Provide the (X, Y) coordinate of the cell's center where the given text is located.  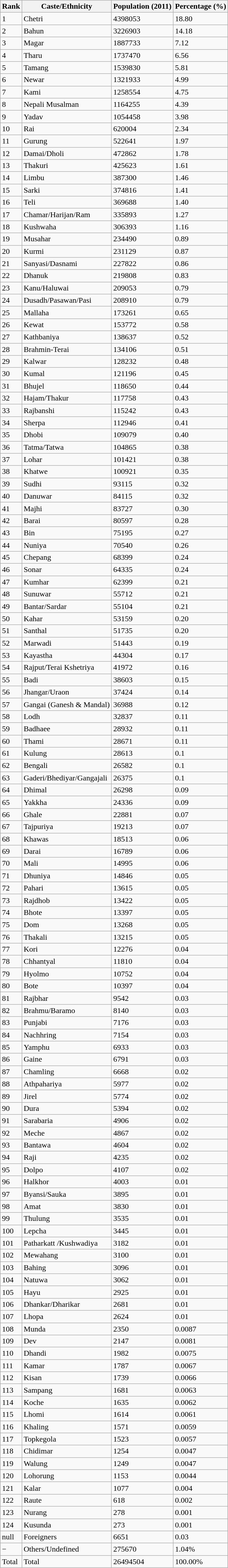
6651 (142, 1537)
1258554 (142, 92)
19 (11, 239)
0.002 (201, 1500)
0.28 (201, 521)
28613 (142, 753)
64335 (142, 570)
28932 (142, 729)
9 (11, 116)
0.0044 (201, 1476)
Bote (67, 986)
273 (142, 1525)
91 (11, 1121)
4.39 (201, 104)
Danuwar (67, 496)
1.27 (201, 215)
234490 (142, 239)
Raute (67, 1500)
12 (11, 153)
6 (11, 80)
0.12 (201, 704)
52 (11, 643)
0.86 (201, 263)
1982 (142, 1353)
Khaling (67, 1427)
84115 (142, 496)
0.40 (201, 435)
Kusunda (67, 1525)
522641 (142, 141)
Yakkha (67, 802)
61 (11, 753)
24336 (142, 802)
5394 (142, 1108)
Thakali (67, 937)
100 (11, 1231)
123 (11, 1512)
34 (11, 423)
53159 (142, 619)
121 (11, 1488)
119 (11, 1463)
11810 (142, 962)
1887733 (142, 43)
Dhanuk (67, 276)
44 (11, 545)
Pahari (67, 888)
Jirel (67, 1096)
14846 (142, 876)
Amat (67, 1206)
0.0061 (201, 1415)
77 (11, 949)
2.34 (201, 129)
Chamling (67, 1072)
Gaine (67, 1059)
Kumhar (67, 582)
Santhal (67, 631)
1681 (142, 1390)
62 (11, 766)
0.41 (201, 423)
Bengali (67, 766)
Kathbaniya (67, 337)
1.61 (201, 166)
Chhantyal (67, 962)
69 (11, 851)
112 (11, 1378)
109079 (142, 435)
38603 (142, 680)
138637 (142, 337)
Nachhring (67, 1035)
38 (11, 472)
56 (11, 692)
Dhankar/Dharikar (67, 1304)
118650 (142, 386)
3.98 (201, 116)
Nurang (67, 1512)
26 (11, 325)
55104 (142, 606)
25 (11, 312)
86 (11, 1059)
3830 (142, 1206)
87 (11, 1072)
Hajam/Thakur (67, 398)
0.004 (201, 1488)
66 (11, 815)
0.87 (201, 251)
26298 (142, 790)
53 (11, 655)
101 (11, 1243)
Brahmin-Terai (67, 349)
14995 (142, 863)
82 (11, 1010)
Punjabi (67, 1023)
100921 (142, 472)
Hayu (67, 1292)
Kahar (67, 619)
108 (11, 1329)
Kurmi (67, 251)
0.35 (201, 472)
Hyolmo (67, 974)
104865 (142, 447)
16789 (142, 851)
80 (11, 986)
Gaderi/Bhediyar/Gangajali (67, 778)
Sunuwar (67, 594)
0.0067 (201, 1366)
0.65 (201, 312)
59 (11, 729)
1254 (142, 1451)
208910 (142, 300)
Bhujel (67, 386)
Sarki (67, 190)
425623 (142, 166)
107 (11, 1316)
2147 (142, 1341)
3100 (142, 1255)
115242 (142, 410)
68 (11, 839)
30 (11, 374)
45 (11, 558)
22881 (142, 815)
618 (142, 1500)
44304 (142, 655)
4 (11, 55)
Lohar (67, 459)
35 (11, 435)
0.45 (201, 374)
21 (11, 263)
Sherpa (67, 423)
13397 (142, 912)
64 (11, 790)
100.00% (201, 1562)
32 (11, 398)
1739 (142, 1378)
0.27 (201, 533)
8 (11, 104)
Patharkatt /Kushwadiya (67, 1243)
Jhangar/Uraon (67, 692)
Bahun (67, 31)
4003 (142, 1182)
472862 (142, 153)
1.46 (201, 178)
4235 (142, 1158)
26375 (142, 778)
74 (11, 912)
3226903 (142, 31)
6933 (142, 1047)
4398053 (142, 19)
Chamar/Harijan/Ram (67, 215)
Dolpo (67, 1170)
4906 (142, 1121)
95 (11, 1170)
1.04% (201, 1549)
3895 (142, 1194)
117 (11, 1439)
Kulung (67, 753)
112946 (142, 423)
Sudhi (67, 484)
75195 (142, 533)
0.17 (201, 655)
0.0063 (201, 1390)
62399 (142, 582)
101421 (142, 459)
102 (11, 1255)
Kori (67, 949)
Dusadh/Pasawan/Pasi (67, 300)
Chetri (67, 19)
116 (11, 1427)
Meche (67, 1133)
63 (11, 778)
67 (11, 827)
Badhaee (67, 729)
Kumal (67, 374)
Ghale (67, 815)
49 (11, 606)
Lodh (67, 716)
227822 (142, 263)
Lhopa (67, 1316)
68399 (142, 558)
48 (11, 594)
Rajbanshi (67, 410)
75 (11, 925)
Byansi/Sauka (67, 1194)
Lhomi (67, 1415)
93115 (142, 484)
1054458 (142, 116)
275670 (142, 1549)
Tamang (67, 68)
97 (11, 1194)
23 (11, 288)
43 (11, 533)
1.40 (201, 202)
39 (11, 484)
76 (11, 937)
15 (11, 190)
18.80 (201, 19)
Bantawa (67, 1145)
Mali (67, 863)
Percentage (%) (201, 6)
5.81 (201, 68)
27 (11, 337)
Lohorung (67, 1476)
37 (11, 459)
78 (11, 962)
79 (11, 974)
Bahing (67, 1268)
Marwadi (67, 643)
106 (11, 1304)
83 (11, 1023)
0.0062 (201, 1402)
Bhote (67, 912)
33 (11, 410)
120 (11, 1476)
1164255 (142, 104)
28671 (142, 741)
231129 (142, 251)
13268 (142, 925)
Nuniya (67, 545)
0.52 (201, 337)
Kewat (67, 325)
Dhimal (67, 790)
80597 (142, 521)
Magar (67, 43)
0.48 (201, 362)
18 (11, 227)
3535 (142, 1219)
51735 (142, 631)
1737470 (142, 55)
Kalar (67, 1488)
Dhandi (67, 1353)
0.89 (201, 239)
Caste/Ethnicity (67, 6)
94 (11, 1158)
Thulung (67, 1219)
Rank (11, 6)
105 (11, 1292)
55712 (142, 594)
5 (11, 68)
0.58 (201, 325)
306393 (142, 227)
6.56 (201, 55)
29 (11, 362)
7.12 (201, 43)
2350 (142, 1329)
Dura (67, 1108)
47 (11, 582)
3096 (142, 1268)
9542 (142, 998)
92 (11, 1133)
85 (11, 1047)
Tharu (67, 55)
Sonar (67, 570)
Brahmu/Baramo (67, 1010)
0.0059 (201, 1427)
Tatma/Tatwa (67, 447)
1 (11, 19)
26494504 (142, 1562)
Teli (67, 202)
Lepcha (67, 1231)
Limbu (67, 178)
620004 (142, 129)
Chidimar (67, 1451)
Raji (67, 1158)
10 (11, 129)
1614 (142, 1415)
Halkhor (67, 1182)
37424 (142, 692)
2925 (142, 1292)
84 (11, 1035)
Nepali Musalman (67, 104)
1523 (142, 1439)
13 (11, 166)
13615 (142, 888)
1571 (142, 1427)
114 (11, 1402)
0.51 (201, 349)
1.78 (201, 153)
6668 (142, 1072)
Dev (67, 1341)
110 (11, 1353)
2681 (142, 1304)
Munda (67, 1329)
Damai/Dholi (67, 153)
12276 (142, 949)
0.0075 (201, 1353)
36988 (142, 704)
278 (142, 1512)
369688 (142, 202)
14 (11, 178)
Majhi (67, 508)
1539830 (142, 68)
70540 (142, 545)
50 (11, 619)
73 (11, 900)
Darai (67, 851)
3445 (142, 1231)
4.99 (201, 80)
Foreigners (67, 1537)
0.0057 (201, 1439)
13215 (142, 937)
51443 (142, 643)
41 (11, 508)
− (11, 1549)
Kayastha (67, 655)
1153 (142, 1476)
98 (11, 1206)
93 (11, 1145)
1.97 (201, 141)
0.30 (201, 508)
6791 (142, 1059)
121196 (142, 374)
28 (11, 349)
54 (11, 668)
Dhobi (67, 435)
124 (11, 1525)
1077 (142, 1488)
111 (11, 1366)
2624 (142, 1316)
Kanu/Haluwai (67, 288)
209053 (142, 288)
115 (11, 1415)
96 (11, 1182)
Yadav (67, 116)
219808 (142, 276)
Kushwaha (67, 227)
122 (11, 1500)
13422 (142, 900)
Yamphu (67, 1047)
0.19 (201, 643)
5977 (142, 1084)
374816 (142, 190)
1249 (142, 1463)
7176 (142, 1023)
109 (11, 1341)
Chepang (67, 558)
Population (2011) (142, 6)
Bantar/Sardar (67, 606)
Natuwa (67, 1280)
81 (11, 998)
Khawas (67, 839)
Musahar (67, 239)
1.41 (201, 190)
Mewahang (67, 1255)
41972 (142, 668)
60 (11, 741)
134106 (142, 349)
Thakuri (67, 166)
1635 (142, 1402)
4107 (142, 1170)
8140 (142, 1010)
3 (11, 43)
0.0066 (201, 1378)
Newar (67, 80)
Mallaha (67, 312)
5774 (142, 1096)
0.14 (201, 692)
Sanyasi/Dasnami (67, 263)
46 (11, 570)
99 (11, 1219)
10397 (142, 986)
19213 (142, 827)
3182 (142, 1243)
7154 (142, 1035)
Rajput/Terai Kshetriya (67, 668)
104 (11, 1280)
11 (11, 141)
18513 (142, 839)
173261 (142, 312)
89 (11, 1096)
Sampang (67, 1390)
31 (11, 386)
71 (11, 876)
3062 (142, 1280)
153772 (142, 325)
57 (11, 704)
Gurung (67, 141)
Koche (67, 1402)
26582 (142, 766)
4604 (142, 1145)
83727 (142, 508)
16 (11, 202)
Kami (67, 92)
Athpahariya (67, 1084)
Thami (67, 741)
Dom (67, 925)
51 (11, 631)
58 (11, 716)
Bin (67, 533)
117758 (142, 398)
Rajbhar (67, 998)
10752 (142, 974)
Sarabaria (67, 1121)
0.16 (201, 668)
null (11, 1537)
335893 (142, 215)
0.44 (201, 386)
Tajpuriya (67, 827)
70 (11, 863)
72 (11, 888)
Rai (67, 129)
90 (11, 1108)
32837 (142, 716)
Badi (67, 680)
387300 (142, 178)
Kamar (67, 1366)
1.16 (201, 227)
17 (11, 215)
Barai (67, 521)
128232 (142, 362)
36 (11, 447)
103 (11, 1268)
Others/Undefined (67, 1549)
14.18 (201, 31)
2 (11, 31)
Khatwe (67, 472)
7 (11, 92)
Kalwar (67, 362)
1321933 (142, 80)
0.0087 (201, 1329)
65 (11, 802)
4867 (142, 1133)
4.75 (201, 92)
0.83 (201, 276)
0.26 (201, 545)
0.0081 (201, 1341)
118 (11, 1451)
Dhuniya (67, 876)
Walung (67, 1463)
1787 (142, 1366)
Topkegola (67, 1439)
22 (11, 276)
Gangai (Ganesh & Mandal) (67, 704)
40 (11, 496)
55 (11, 680)
42 (11, 521)
Rajdhob (67, 900)
113 (11, 1390)
20 (11, 251)
Kisan (67, 1378)
0.15 (201, 680)
24 (11, 300)
88 (11, 1084)
